Locate the cell with the specified text and output its (x, y) center coordinate. 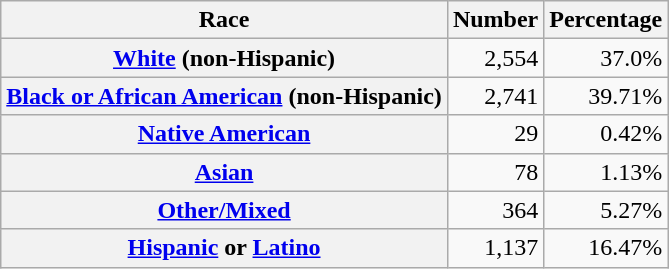
Percentage (606, 20)
1.13% (606, 172)
39.71% (606, 96)
Hispanic or Latino (224, 248)
Race (224, 20)
1,137 (495, 248)
5.27% (606, 210)
Other/Mixed (224, 210)
Number (495, 20)
78 (495, 172)
364 (495, 210)
37.0% (606, 58)
White (non-Hispanic) (224, 58)
16.47% (606, 248)
Asian (224, 172)
2,741 (495, 96)
Black or African American (non-Hispanic) (224, 96)
0.42% (606, 134)
29 (495, 134)
Native American (224, 134)
2,554 (495, 58)
